Locate the cell with the specified text and output its (x, y) center coordinate. 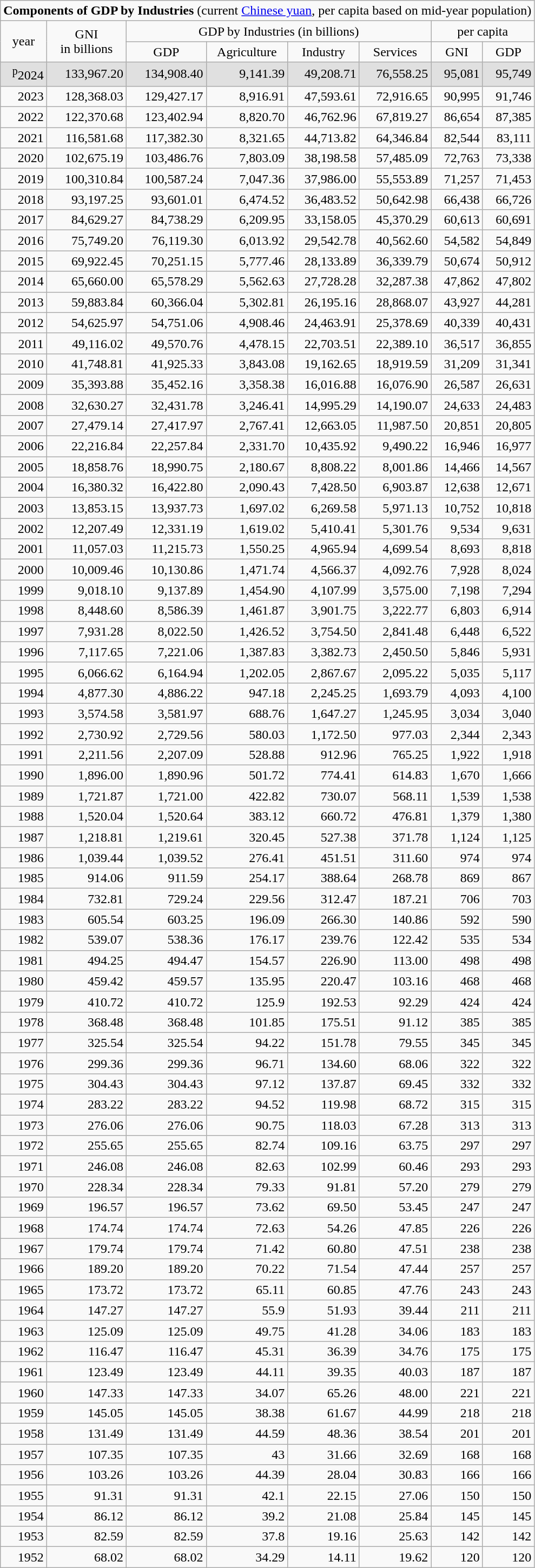
1954 (24, 1516)
75,749.20 (87, 241)
1,039.52 (167, 858)
1,461.87 (247, 611)
71.54 (323, 1269)
154.57 (247, 960)
534 (508, 940)
8,001.86 (395, 467)
1960 (24, 1392)
1965 (24, 1290)
706 (457, 899)
229.56 (247, 899)
33,158.05 (323, 220)
6,448 (457, 631)
10,752 (457, 508)
59,883.84 (87, 302)
49.75 (247, 1331)
95,081 (457, 75)
24,633 (457, 405)
27,417.97 (167, 425)
1975 (24, 1084)
592 (457, 919)
1,721.87 (87, 796)
20,851 (457, 425)
7,803.09 (247, 158)
528.88 (247, 755)
45,370.29 (395, 220)
16,076.90 (395, 384)
4,100 (508, 693)
54,582 (457, 241)
1999 (24, 590)
47.44 (395, 1269)
568.11 (395, 796)
14.11 (323, 1557)
82,544 (457, 138)
239.76 (323, 940)
16,380.32 (87, 488)
1983 (24, 919)
1959 (24, 1413)
176.17 (247, 940)
5,931 (508, 652)
1,471.74 (247, 570)
729.24 (167, 899)
1,245.95 (395, 713)
1969 (24, 1207)
34.07 (247, 1392)
2,090.43 (247, 488)
947.18 (247, 693)
47,862 (457, 282)
Agriculture (247, 52)
year (24, 42)
101.85 (247, 1022)
2006 (24, 446)
4,965.94 (323, 549)
66,726 (508, 199)
8,022.50 (167, 631)
266.30 (323, 919)
2,767.41 (247, 425)
97.12 (247, 1084)
49,116.02 (87, 343)
32,287.38 (395, 282)
38,198.58 (323, 158)
6,803 (457, 611)
580.03 (247, 734)
276.41 (247, 858)
90.75 (247, 1125)
84,629.27 (87, 220)
5,777.46 (247, 261)
44.99 (395, 1413)
16,422.80 (167, 488)
614.83 (395, 776)
5,035 (457, 672)
71,453 (508, 179)
57,485.09 (395, 158)
26,631 (508, 384)
67.28 (395, 1125)
11,987.50 (395, 425)
39.35 (323, 1372)
4,886.22 (167, 693)
867 (508, 878)
32,630.27 (87, 405)
40,562.60 (395, 241)
48.36 (323, 1434)
459.42 (87, 981)
93,601.01 (167, 199)
7,117.65 (87, 652)
8,448.60 (87, 611)
151.78 (323, 1043)
134,908.40 (167, 75)
1996 (24, 652)
1,379 (457, 817)
122,370.68 (87, 117)
8,693 (457, 549)
3,222.77 (395, 611)
1979 (24, 1002)
47.76 (395, 1290)
451.51 (323, 858)
1,896.00 (87, 776)
p2024 (24, 75)
8,321.65 (247, 138)
1992 (24, 734)
1,693.79 (395, 693)
34.06 (395, 1331)
29,542.78 (323, 241)
7,221.06 (167, 652)
383.12 (247, 817)
538.36 (167, 940)
459.57 (167, 981)
Industry (323, 52)
268.78 (395, 878)
GNIin billions (87, 42)
95,749 (508, 75)
30.83 (395, 1475)
1970 (24, 1187)
1963 (24, 1331)
37,986.00 (323, 179)
66,438 (457, 199)
34.76 (395, 1351)
60.85 (323, 1290)
1,219.61 (167, 837)
39.44 (395, 1310)
590 (508, 919)
1978 (24, 1022)
25,378.69 (395, 323)
10,435.92 (323, 446)
76,558.25 (395, 75)
9,631 (508, 529)
79.55 (395, 1043)
GDP by Industries (in billions) (279, 31)
1993 (24, 713)
1984 (24, 899)
61.67 (323, 1413)
4,566.37 (323, 570)
per capita (483, 31)
24,463.91 (323, 323)
19,162.65 (323, 364)
2000 (24, 570)
91,746 (508, 96)
91.12 (395, 1022)
49,208.71 (323, 75)
129,427.17 (167, 96)
7,928 (457, 570)
7,931.28 (87, 631)
14,466 (457, 467)
6,013.92 (247, 241)
91.81 (323, 1187)
35,452.16 (167, 384)
1,520.04 (87, 817)
134.60 (323, 1063)
51.93 (323, 1310)
40.03 (395, 1372)
254.17 (247, 878)
123,402.94 (167, 117)
2013 (24, 302)
2005 (24, 467)
82.63 (247, 1166)
1972 (24, 1146)
3,246.41 (247, 405)
27.06 (395, 1496)
1956 (24, 1475)
44.59 (247, 1434)
6,903.87 (395, 488)
12,663.05 (323, 425)
6,164.94 (167, 672)
26,195.16 (323, 302)
69.45 (395, 1084)
122.42 (395, 940)
1,538 (508, 796)
1,124 (457, 837)
83,111 (508, 138)
41,925.33 (167, 364)
4,699.54 (395, 549)
8,916.91 (247, 96)
4,092.76 (395, 570)
34.29 (247, 1557)
12,671 (508, 488)
9,018.10 (87, 590)
2016 (24, 241)
36,517 (457, 343)
36,483.52 (323, 199)
40,431 (508, 323)
3,843.08 (247, 364)
70.22 (247, 1269)
36,339.79 (395, 261)
103.16 (395, 981)
65.26 (323, 1392)
2,095.22 (395, 672)
1,454.90 (247, 590)
6,209.95 (247, 220)
28,868.07 (395, 302)
28.04 (323, 1475)
22,389.10 (395, 343)
65,660.00 (87, 282)
87,385 (508, 117)
476.81 (395, 817)
72,763 (457, 158)
2023 (24, 96)
688.76 (247, 713)
5,562.63 (247, 282)
2009 (24, 384)
39.2 (247, 1516)
47,802 (508, 282)
494.25 (87, 960)
94.22 (247, 1043)
2012 (24, 323)
605.54 (87, 919)
94.52 (247, 1105)
44,713.82 (323, 138)
527.38 (323, 837)
192.53 (323, 1002)
69,922.45 (87, 261)
7,047.36 (247, 179)
40,339 (457, 323)
703 (508, 899)
50,912 (508, 261)
18,919.59 (395, 364)
539.07 (87, 940)
16,946 (457, 446)
60.80 (323, 1249)
4,478.15 (247, 343)
69.50 (323, 1207)
12,207.49 (87, 529)
7,198 (457, 590)
226.90 (323, 960)
21.08 (323, 1516)
1,619.02 (247, 529)
68.06 (395, 1063)
35,393.88 (87, 384)
46,762.96 (323, 117)
27,479.14 (87, 425)
4,107.99 (323, 590)
11,057.03 (87, 549)
18,990.75 (167, 467)
1962 (24, 1351)
2022 (24, 117)
765.25 (395, 755)
25.84 (395, 1516)
2,331.70 (247, 446)
31,209 (457, 364)
13,937.73 (167, 508)
1,550.25 (247, 549)
1988 (24, 817)
24,483 (508, 405)
1961 (24, 1372)
1,922 (457, 755)
31,341 (508, 364)
2,729.56 (167, 734)
2,343 (508, 734)
4,093 (457, 693)
68.72 (395, 1105)
140.86 (395, 919)
50,674 (457, 261)
977.03 (395, 734)
32,431.78 (167, 405)
1,039.44 (87, 858)
54,751.06 (167, 323)
13,853.15 (87, 508)
42.1 (247, 1496)
90,995 (457, 96)
45.31 (247, 1351)
5,410.41 (323, 529)
6,914 (508, 611)
5,846 (457, 652)
2011 (24, 343)
1977 (24, 1043)
86,654 (457, 117)
4,877.30 (87, 693)
47,593.61 (323, 96)
3,382.73 (323, 652)
6,269.58 (323, 508)
6,066.62 (87, 672)
12,331.19 (167, 529)
2017 (24, 220)
36,855 (508, 343)
869 (457, 878)
1957 (24, 1454)
3,754.50 (323, 631)
911.59 (167, 878)
60,366.04 (167, 302)
2007 (24, 425)
5,301.76 (395, 529)
64,346.84 (395, 138)
774.41 (323, 776)
43,927 (457, 302)
103,486.76 (167, 158)
22,257.84 (167, 446)
118.03 (323, 1125)
71,257 (457, 179)
1985 (24, 878)
10,130.86 (167, 570)
7,294 (508, 590)
96.71 (247, 1063)
1968 (24, 1228)
187.21 (395, 899)
535 (457, 940)
Services (395, 52)
49,570.76 (167, 343)
1,202.05 (247, 672)
8,820.70 (247, 117)
2,207.09 (167, 755)
10,009.46 (87, 570)
44.39 (247, 1475)
44.11 (247, 1372)
1,647.27 (323, 713)
1,387.83 (247, 652)
16,977 (508, 446)
128,368.03 (87, 96)
9,534 (457, 529)
100,587.24 (167, 179)
175.51 (323, 1022)
54,625.97 (87, 323)
3,040 (508, 713)
2,180.67 (247, 467)
41,748.81 (87, 364)
1971 (24, 1166)
1952 (24, 1557)
2021 (24, 138)
2010 (24, 364)
22,216.84 (87, 446)
1986 (24, 858)
501.72 (247, 776)
26,587 (457, 384)
494.47 (167, 960)
7,428.50 (323, 488)
3,901.75 (323, 611)
102,675.19 (87, 158)
3,358.38 (247, 384)
50,642.98 (395, 199)
320.45 (247, 837)
3,034 (457, 713)
2,344 (457, 734)
92.29 (395, 1002)
1967 (24, 1249)
1980 (24, 981)
93,197.25 (87, 199)
1987 (24, 837)
48.00 (395, 1392)
9,137.89 (167, 590)
22.15 (323, 1496)
36.39 (323, 1351)
20,805 (508, 425)
53.45 (395, 1207)
6,474.52 (247, 199)
2018 (24, 199)
2002 (24, 529)
71.42 (247, 1249)
38.38 (247, 1413)
11,215.73 (167, 549)
18,858.76 (87, 467)
1997 (24, 631)
55.9 (247, 1310)
63.75 (395, 1146)
312.47 (323, 899)
2,841.48 (395, 631)
54.26 (323, 1228)
Components of GDP by Industries (current Chinese yuan, per capita based on mid-year population) (267, 11)
57.20 (395, 1187)
32.69 (395, 1454)
2,730.92 (87, 734)
37.8 (247, 1537)
3,574.58 (87, 713)
102.99 (323, 1166)
2001 (24, 549)
73.62 (247, 1207)
9,141.39 (247, 75)
660.72 (323, 817)
2,867.67 (323, 672)
16,016.88 (323, 384)
1995 (24, 672)
1,918 (508, 755)
2,211.56 (87, 755)
22,703.51 (323, 343)
1955 (24, 1496)
47.85 (395, 1228)
41.28 (323, 1331)
65.11 (247, 1290)
60.46 (395, 1166)
1,670 (457, 776)
2020 (24, 158)
2003 (24, 508)
2014 (24, 282)
1953 (24, 1537)
10,818 (508, 508)
1,666 (508, 776)
137.87 (323, 1084)
4,908.46 (247, 323)
2004 (24, 488)
119.98 (323, 1105)
371.78 (395, 837)
27,728.28 (323, 282)
55,553.89 (395, 179)
GNI (457, 52)
1964 (24, 1310)
1998 (24, 611)
19.16 (323, 1537)
84,738.29 (167, 220)
196.09 (247, 919)
5,117 (508, 672)
109.16 (323, 1146)
12,638 (457, 488)
43 (247, 1454)
82.74 (247, 1146)
70,251.15 (167, 261)
65,578.29 (167, 282)
76,119.30 (167, 241)
73,338 (508, 158)
6,522 (508, 631)
1,890.96 (167, 776)
1990 (24, 776)
1982 (24, 940)
1966 (24, 1269)
54,849 (508, 241)
1989 (24, 796)
14,190.07 (395, 405)
1973 (24, 1125)
311.60 (395, 858)
1,721.00 (167, 796)
14,567 (508, 467)
5,971.13 (395, 508)
2008 (24, 405)
8,024 (508, 570)
1,539 (457, 796)
125.9 (247, 1002)
79.33 (247, 1187)
135.95 (247, 981)
1991 (24, 755)
72.63 (247, 1228)
1958 (24, 1434)
100,310.84 (87, 179)
603.25 (167, 919)
19.62 (395, 1557)
2015 (24, 261)
60,613 (457, 220)
732.81 (87, 899)
72,916.65 (395, 96)
5,302.81 (247, 302)
220.47 (323, 981)
9,490.22 (395, 446)
31.66 (323, 1454)
422.82 (247, 796)
25.63 (395, 1537)
28,133.89 (323, 261)
38.54 (395, 1434)
3,575.00 (395, 590)
60,691 (508, 220)
2,245.25 (323, 693)
1974 (24, 1105)
1,697.02 (247, 508)
117,382.30 (167, 138)
8,808.22 (323, 467)
1,520.64 (167, 817)
3,581.97 (167, 713)
1,426.52 (247, 631)
912.96 (323, 755)
730.07 (323, 796)
1,125 (508, 837)
47.51 (395, 1249)
2,450.50 (395, 652)
388.64 (323, 878)
1,380 (508, 817)
133,967.20 (87, 75)
116,581.68 (87, 138)
44,281 (508, 302)
2019 (24, 179)
67,819.27 (395, 117)
14,995.29 (323, 405)
914.06 (87, 878)
1981 (24, 960)
1,172.50 (323, 734)
1994 (24, 693)
113.00 (395, 960)
8,818 (508, 549)
1,218.81 (87, 837)
1976 (24, 1063)
8,586.39 (167, 611)
